Return the (x, y) coordinate for the center point of the cell that contains the specified text.  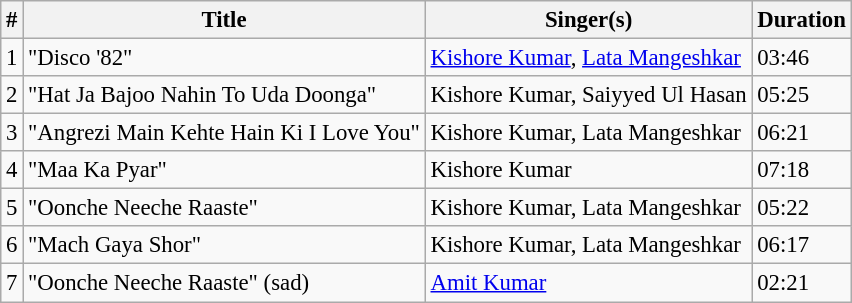
7 (12, 283)
1 (12, 58)
"Oonche Neeche Raaste" (sad) (224, 283)
2 (12, 95)
"Maa Ka Pyar" (224, 170)
6 (12, 245)
"Angrezi Main Kehte Hain Ki I Love You" (224, 133)
"Disco '82" (224, 58)
# (12, 20)
"Mach Gaya Shor" (224, 245)
Kishore Kumar, Saiyyed Ul Hasan (588, 95)
"Hat Ja Bajoo Nahin To Uda Doonga" (224, 95)
Duration (802, 20)
3 (12, 133)
07:18 (802, 170)
"Oonche Neeche Raaste" (224, 208)
Kishore Kumar (588, 170)
Singer(s) (588, 20)
Title (224, 20)
06:21 (802, 133)
02:21 (802, 283)
03:46 (802, 58)
06:17 (802, 245)
4 (12, 170)
Amit Kumar (588, 283)
5 (12, 208)
05:22 (802, 208)
05:25 (802, 95)
